Capture the cell that displays the provided text and extract its [x, y] central coordinate. 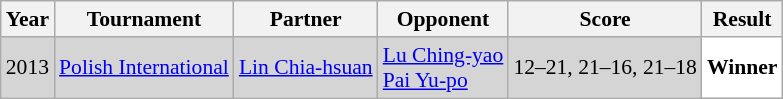
Polish International [144, 68]
Lin Chia-hsuan [306, 68]
Year [28, 19]
12–21, 21–16, 21–18 [605, 68]
Score [605, 19]
Winner [742, 68]
Result [742, 19]
Lu Ching-yao Pai Yu-po [444, 68]
Tournament [144, 19]
2013 [28, 68]
Opponent [444, 19]
Partner [306, 19]
